From the cell containing the given text, extract its center point as (x, y) coordinate. 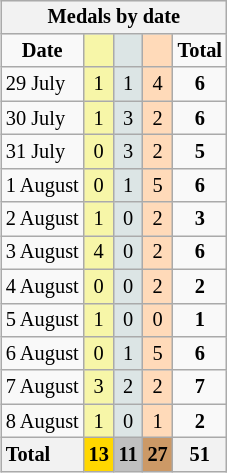
1 August (42, 185)
Medals by date (114, 17)
4 August (42, 286)
3 August (42, 253)
30 July (42, 118)
Date (42, 51)
51 (200, 455)
11 (128, 455)
8 August (42, 421)
5 August (42, 320)
27 (158, 455)
2 August (42, 219)
7 August (42, 387)
6 August (42, 354)
29 July (42, 84)
31 July (42, 152)
13 (99, 455)
7 (200, 387)
